Output the (X, Y) coordinate of the center of the cell containing the given text.  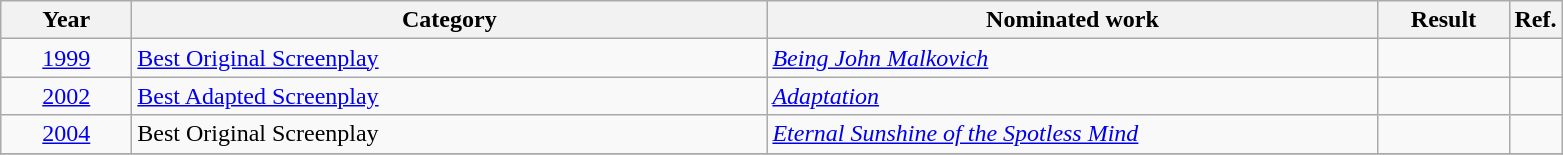
2004 (66, 134)
Eternal Sunshine of the Spotless Mind (1072, 134)
1999 (66, 58)
Adaptation (1072, 96)
Ref. (1536, 20)
Nominated work (1072, 20)
Result (1444, 20)
Best Adapted Screenplay (450, 96)
2002 (66, 96)
Year (66, 20)
Category (450, 20)
Being John Malkovich (1072, 58)
